Scan for the cell matching the given text and deliver its [x, y] coordinate at center. 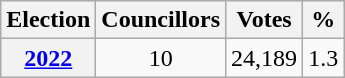
2022 [48, 58]
Election [48, 20]
24,189 [264, 58]
1.3 [324, 58]
10 [161, 58]
Councillors [161, 20]
Votes [264, 20]
% [324, 20]
